For the text-containing cell, return its midpoint in [X, Y] coordinate format. 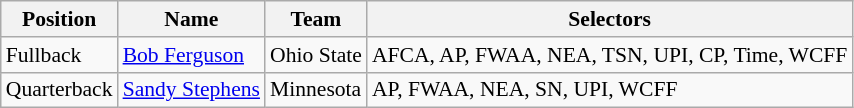
Quarterback [60, 90]
Bob Ferguson [192, 55]
Fullback [60, 55]
Position [60, 19]
AP, FWAA, NEA, SN, UPI, WCFF [610, 90]
Sandy Stephens [192, 90]
Name [192, 19]
Team [316, 19]
Minnesota [316, 90]
AFCA, AP, FWAA, NEA, TSN, UPI, CP, Time, WCFF [610, 55]
Ohio State [316, 55]
Selectors [610, 19]
